Locate the cell with the specified text and output its (x, y) center coordinate. 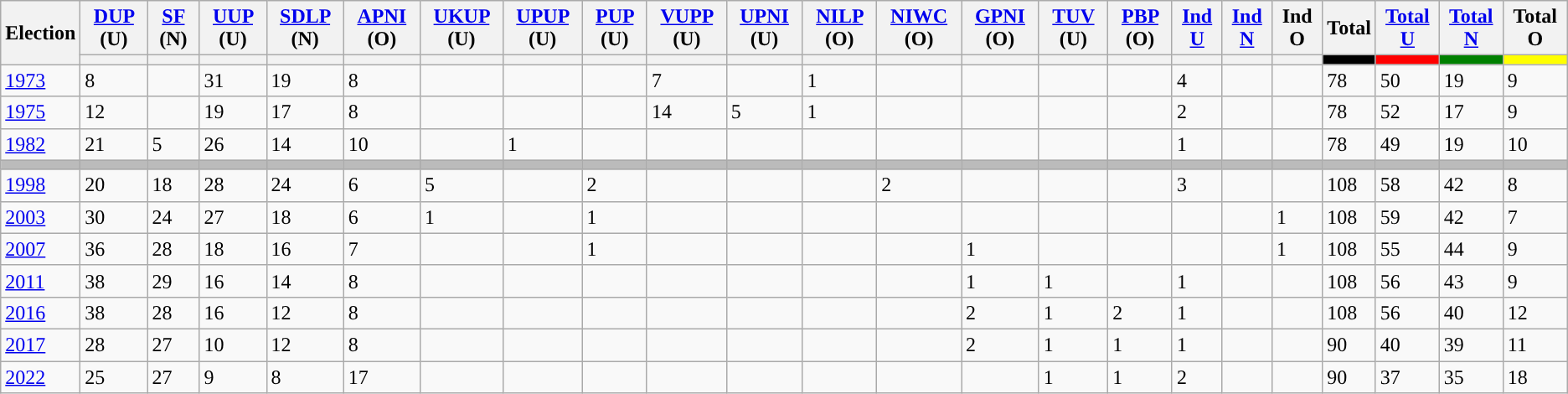
DUP (U) (114, 29)
1998 (40, 185)
TUV (U) (1073, 29)
Total U (1407, 29)
Total (1349, 29)
2003 (40, 217)
UPUP (U) (543, 29)
Total O (1534, 29)
29 (173, 281)
11 (1534, 345)
APNI (O) (382, 29)
58 (1407, 185)
43 (1471, 281)
52 (1407, 112)
59 (1407, 217)
2017 (40, 345)
2011 (40, 281)
VUPP (U) (687, 29)
NIWC (O) (920, 29)
4 (1197, 80)
Ind N (1247, 29)
SDLP (N) (305, 29)
2016 (40, 313)
SF (N) (173, 29)
35 (1471, 376)
NILP (O) (839, 29)
20 (114, 185)
Ind U (1197, 29)
UPNI (U) (764, 29)
UKUP (U) (462, 29)
1975 (40, 112)
Total N (1471, 29)
31 (233, 80)
44 (1471, 249)
UUP (U) (233, 29)
50 (1407, 80)
PUP (U) (615, 29)
37 (1407, 376)
GPNI (O) (1000, 29)
2022 (40, 376)
PBP (O) (1141, 29)
36 (114, 249)
30 (114, 217)
1982 (40, 144)
25 (114, 376)
55 (1407, 249)
Election (40, 33)
49 (1407, 144)
26 (233, 144)
2007 (40, 249)
1973 (40, 80)
3 (1197, 185)
21 (114, 144)
Ind O (1297, 29)
39 (1471, 345)
